Identify which cell holds the provided text, then report its (X, Y) central coordinate. 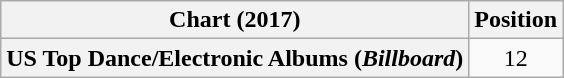
12 (516, 58)
US Top Dance/Electronic Albums (Billboard) (235, 58)
Position (516, 20)
Chart (2017) (235, 20)
